Return the (X, Y) coordinate for the center point of the cell that contains the specified text.  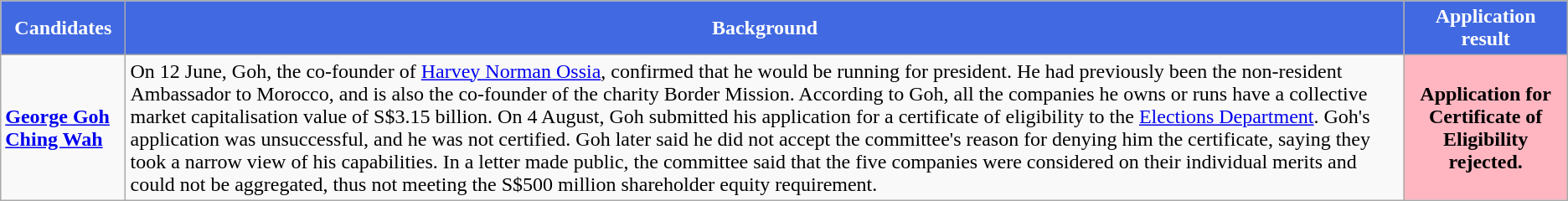
Candidates (64, 28)
Application for Certificate of Eligibility rejected. (1486, 127)
George Goh Ching Wah (64, 127)
Background (765, 28)
Application result (1486, 28)
